Find where the given text appears and provide that cell's center as (x, y) coordinate. 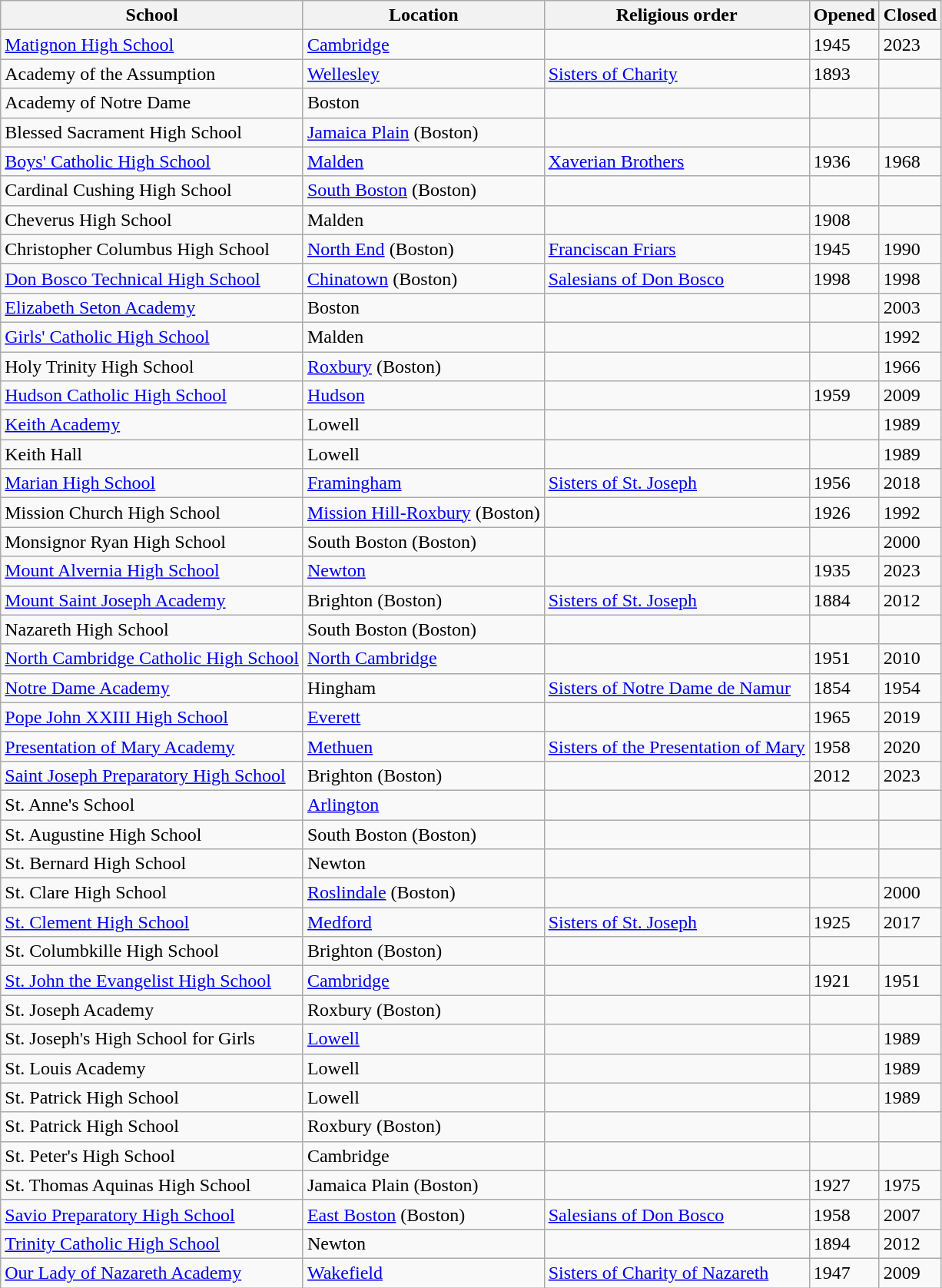
Sisters of the Presentation of Mary (676, 746)
1968 (910, 161)
2017 (910, 922)
Everett (423, 717)
East Boston (Boston) (423, 1214)
1956 (844, 483)
St. Thomas Aquinas High School (152, 1185)
2019 (910, 717)
Mission Church High School (152, 513)
2018 (910, 483)
Blessed Sacrament High School (152, 132)
Monsignor Ryan High School (152, 542)
Mount Alvernia High School (152, 571)
Franciscan Friars (676, 249)
Saint Joseph Preparatory High School (152, 775)
Christopher Columbus High School (152, 249)
1894 (844, 1243)
Our Lady of Nazareth Academy (152, 1273)
2010 (910, 659)
Opened (844, 15)
1947 (844, 1273)
St. Clement High School (152, 922)
Cardinal Cushing High School (152, 191)
St. Anne's School (152, 805)
2007 (910, 1214)
Marian High School (152, 483)
Notre Dame Academy (152, 688)
1908 (844, 220)
Arlington (423, 805)
Mount Saint Joseph Academy (152, 600)
1936 (844, 161)
Academy of the Assumption (152, 74)
2020 (910, 746)
Elizabeth Seton Academy (152, 307)
Wakefield (423, 1273)
Methuen (423, 746)
Savio Preparatory High School (152, 1214)
School (152, 15)
Presentation of Mary Academy (152, 746)
Xaverian Brothers (676, 161)
Sisters of Charity of Nazareth (676, 1273)
1893 (844, 74)
St. Louis Academy (152, 1068)
Nazareth High School (152, 629)
St. Bernard High School (152, 864)
1954 (910, 688)
North End (Boston) (423, 249)
St. Joseph's High School for Girls (152, 1039)
Sisters of Charity (676, 74)
Chinatown (Boston) (423, 278)
1921 (844, 981)
St. Peter's High School (152, 1156)
Location (423, 15)
1925 (844, 922)
1966 (910, 367)
Hudson (423, 396)
2003 (910, 307)
St. Clare High School (152, 893)
Holy Trinity High School (152, 367)
Girls' Catholic High School (152, 337)
1926 (844, 513)
St. John the Evangelist High School (152, 981)
St. Columbkille High School (152, 951)
1884 (844, 600)
1965 (844, 717)
1959 (844, 396)
Pope John XXIII High School (152, 717)
1990 (910, 249)
Boys' Catholic High School (152, 161)
Hingham (423, 688)
St. Joseph Academy (152, 1010)
Roslindale (Boston) (423, 893)
North Cambridge Catholic High School (152, 659)
1927 (844, 1185)
Keith Hall (152, 454)
North Cambridge (423, 659)
Keith Academy (152, 425)
Cheverus High School (152, 220)
1935 (844, 571)
1975 (910, 1185)
Wellesley (423, 74)
Closed (910, 15)
Mission Hill-Roxbury (Boston) (423, 513)
Hudson Catholic High School (152, 396)
Don Bosco Technical High School (152, 278)
Matignon High School (152, 45)
Religious order (676, 15)
Academy of Notre Dame (152, 103)
Trinity Catholic High School (152, 1243)
Framingham (423, 483)
Sisters of Notre Dame de Namur (676, 688)
St. Augustine High School (152, 834)
1854 (844, 688)
Medford (423, 922)
